Determine the (x, y) coordinate at the center of the cell enclosing the given text.  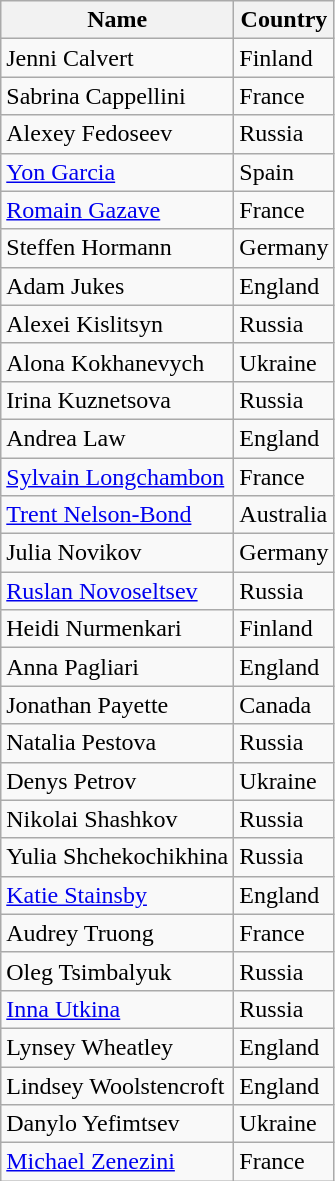
Sabrina Cappellini (118, 96)
Yon Garcia (118, 172)
Adam Jukes (118, 286)
Heidi Nurmenkari (118, 629)
Alexei Kislitsyn (118, 324)
Lindsey Woolstencroft (118, 1085)
Michael Zenezini (118, 1162)
Yulia Shchekochikhina (118, 857)
Natalia Pestova (118, 743)
Alona Kokhanevych (118, 362)
Irina Kuznetsova (118, 400)
Ruslan Novoseltsev (118, 591)
Oleg Tsimbalyuk (118, 971)
Andrea Law (118, 438)
Sylvain Longchambon (118, 477)
Alexey Fedoseev (118, 134)
Inna Utkina (118, 1009)
Canada (284, 705)
Name (118, 20)
Australia (284, 515)
Denys Petrov (118, 781)
Spain (284, 172)
Nikolai Shashkov (118, 819)
Anna Pagliari (118, 667)
Jenni Calvert (118, 58)
Jonathan Payette (118, 705)
Steffen Hormann (118, 248)
Trent Nelson-Bond (118, 515)
Audrey Truong (118, 933)
Danylo Yefimtsev (118, 1124)
Lynsey Wheatley (118, 1047)
Katie Stainsby (118, 895)
Romain Gazave (118, 210)
Julia Novikov (118, 553)
Country (284, 20)
